Extract the (X, Y) coordinate from the center of the cell holding the provided text.  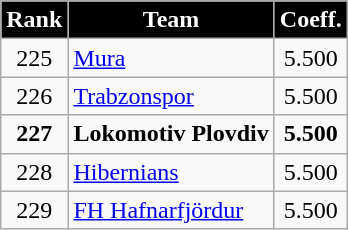
226 (34, 96)
Mura (171, 58)
227 (34, 134)
Coeff. (310, 20)
FH Hafnarfjördur (171, 210)
Trabzonspor (171, 96)
229 (34, 210)
228 (34, 172)
Rank (34, 20)
Lokomotiv Plovdiv (171, 134)
225 (34, 58)
Hibernians (171, 172)
Team (171, 20)
